Extract the [X, Y] coordinate from the center of the cell holding the provided text.  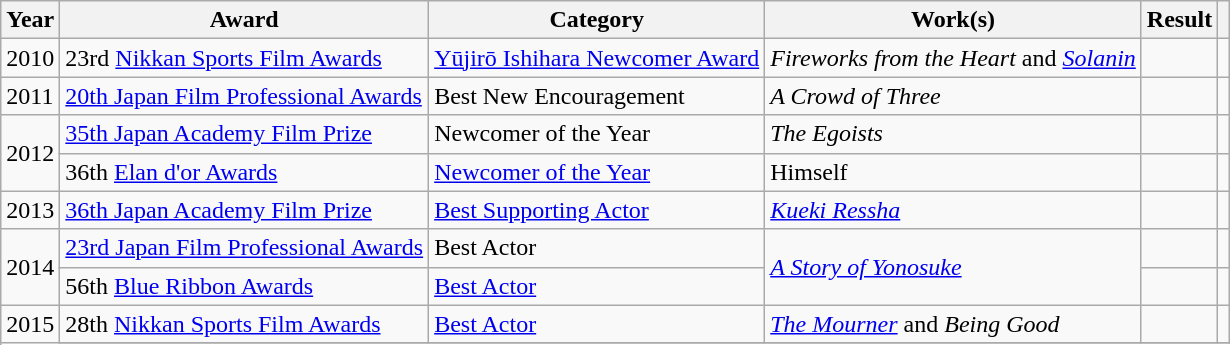
Best Supporting Actor [597, 210]
23rd Japan Film Professional Awards [244, 248]
28th Nikkan Sports Film Awards [244, 324]
Year [30, 20]
2015 [30, 324]
Yūjirō Ishihara Newcomer Award [597, 58]
Award [244, 20]
35th Japan Academy Film Prize [244, 134]
Best New Encouragement [597, 96]
2010 [30, 58]
36th Elan d'or Awards [244, 172]
A Crowd of Three [954, 96]
2013 [30, 210]
56th Blue Ribbon Awards [244, 286]
Result [1179, 20]
Himself [954, 172]
36th Japan Academy Film Prize [244, 210]
2012 [30, 153]
The Mourner and Being Good [954, 324]
The Egoists [954, 134]
20th Japan Film Professional Awards [244, 96]
Work(s) [954, 20]
23rd Nikkan Sports Film Awards [244, 58]
Kueki Ressha [954, 210]
Fireworks from the Heart and Solanin [954, 58]
A Story of Yonosuke [954, 267]
Category [597, 20]
2011 [30, 96]
2014 [30, 267]
